Search for the cell housing the specified text and yield its [X, Y] center coordinate. 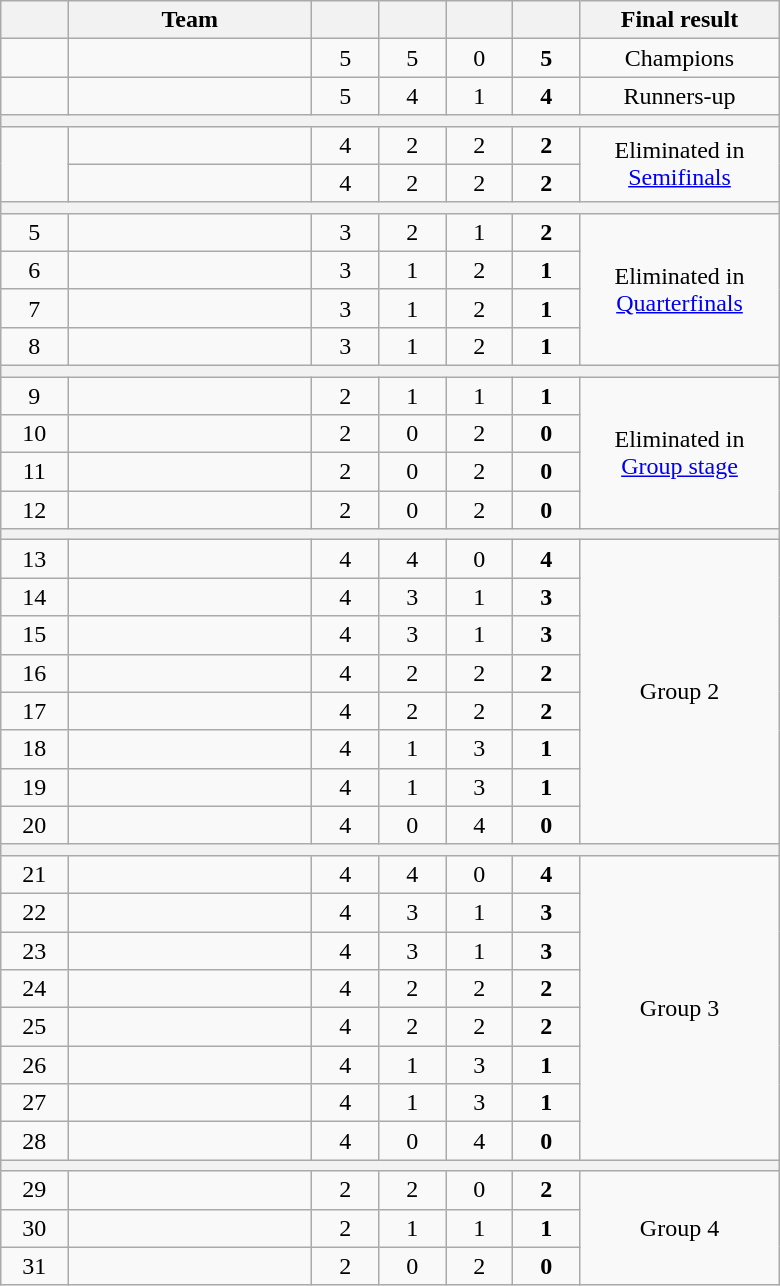
30 [34, 1228]
28 [34, 1141]
Group 4 [680, 1228]
Final result [680, 20]
9 [34, 395]
16 [34, 673]
29 [34, 1190]
18 [34, 749]
23 [34, 951]
15 [34, 635]
Champions [680, 58]
10 [34, 434]
Eliminated in Group stage [680, 452]
6 [34, 270]
27 [34, 1103]
Team [190, 20]
8 [34, 346]
12 [34, 510]
26 [34, 1065]
7 [34, 308]
Eliminated in Semifinals [680, 164]
17 [34, 711]
20 [34, 825]
25 [34, 1027]
Eliminated in Quarterfinals [680, 289]
Runners-up [680, 96]
Group 3 [680, 1007]
13 [34, 559]
Group 2 [680, 692]
24 [34, 989]
14 [34, 597]
21 [34, 874]
19 [34, 787]
31 [34, 1266]
11 [34, 472]
22 [34, 912]
